For the text-containing cell, return its midpoint in [x, y] coordinate format. 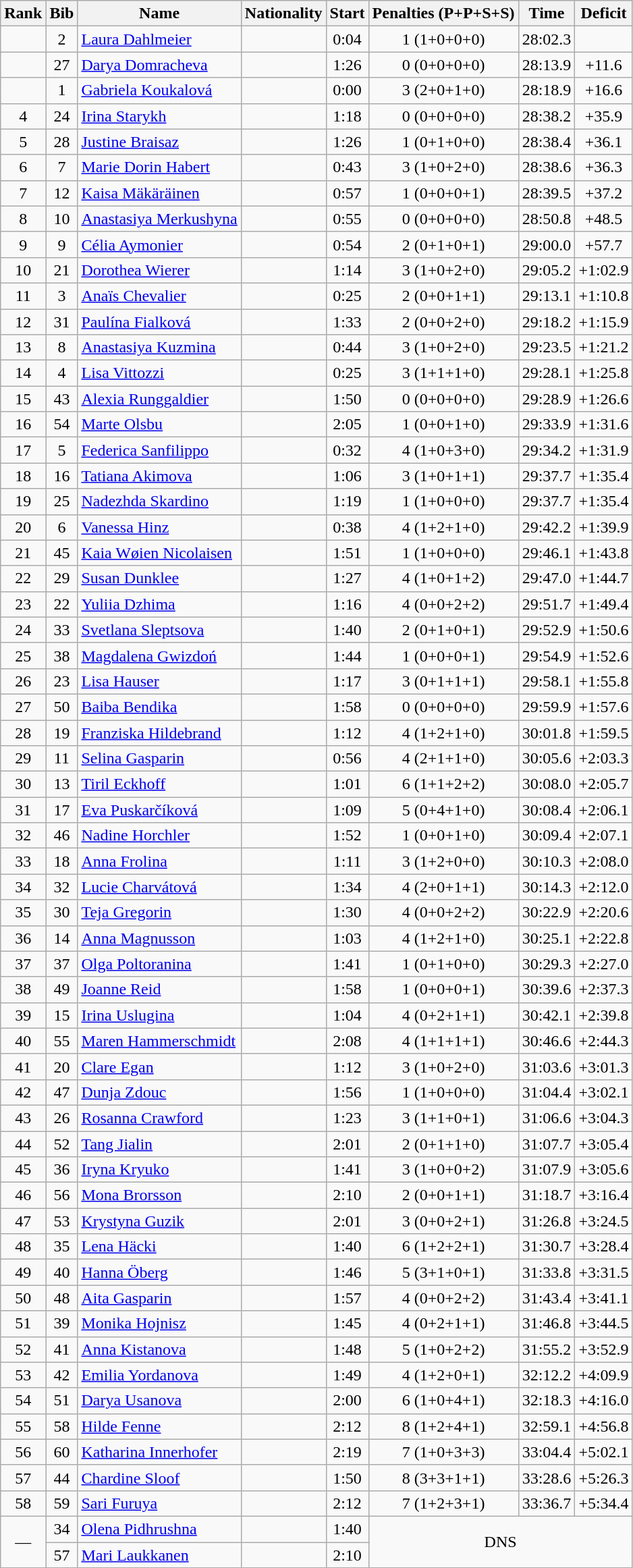
+5:02.1 [603, 1452]
28:38.2 [547, 116]
Bib [62, 13]
29:54.9 [547, 655]
Justine Braisaz [159, 142]
+11.6 [603, 65]
28:18.9 [547, 90]
59 [62, 1503]
4 (1+0+1+2) [443, 578]
Nationality [283, 13]
2:08 [347, 1041]
3 (1+1+0+1) [443, 1118]
1:34 [347, 887]
1 [62, 90]
31:33.8 [547, 1272]
Mona Brorsson [159, 1195]
+1:57.6 [603, 707]
Eva Puskarčíková [159, 810]
+2:39.8 [603, 1015]
Darya Domracheva [159, 65]
4 (1+1+1+1) [443, 1041]
Aita Gasparin [159, 1298]
0:00 [347, 90]
29:18.2 [547, 322]
0:32 [347, 450]
Gabriela Koukalová [159, 90]
29:05.2 [547, 270]
4 (2+0+1+1) [443, 887]
30:46.6 [547, 1041]
Susan Dunklee [159, 578]
0:04 [347, 39]
+1:43.8 [603, 553]
+3:24.5 [603, 1221]
1:57 [347, 1298]
1:04 [347, 1015]
+1:44.7 [603, 578]
30:39.6 [547, 990]
+1:26.6 [603, 399]
Monika Hojnisz [159, 1324]
+1:10.8 [603, 296]
0:54 [347, 244]
0:57 [347, 193]
29:59.9 [547, 707]
5 (3+1+0+1) [443, 1272]
Deficit [603, 13]
29:51.7 [547, 604]
Clare Egan [159, 1066]
Anastasiya Merkushyna [159, 219]
60 [62, 1452]
+3:52.9 [603, 1349]
7 (1+2+3+1) [443, 1503]
32:59.1 [547, 1426]
+37.2 [603, 193]
+4:16.0 [603, 1401]
29:28.9 [547, 399]
Chardine Sloof [159, 1478]
1:19 [347, 502]
Teja Gregorin [159, 913]
+2:12.0 [603, 887]
Name [159, 13]
+1:31.6 [603, 425]
30:08.0 [547, 784]
30:42.1 [547, 1015]
+1:15.9 [603, 322]
1:52 [347, 836]
+16.6 [603, 90]
Olena Pidhrushna [159, 1529]
Mari Laukkanen [159, 1555]
0:56 [347, 759]
4 (1+0+3+0) [443, 450]
Magdalena Gwizdoń [159, 655]
Kaia Wøien Nicolaisen [159, 553]
1:33 [347, 322]
Anna Magnusson [159, 938]
Selina Gasparin [159, 759]
Alexia Runggaldier [159, 399]
29:47.0 [547, 578]
3 (0+0+2+1) [443, 1221]
Anna Frolina [159, 861]
30:29.3 [547, 964]
+2:03.3 [603, 759]
Franziska Hildebrand [159, 732]
28:13.9 [547, 65]
Olga Poltoranina [159, 964]
4 (2+1+1+0) [443, 759]
31:18.7 [547, 1195]
Penalties (P+P+S+S) [443, 13]
5 (0+4+1+0) [443, 810]
Start [347, 13]
+2:44.3 [603, 1041]
1:56 [347, 1092]
29:33.9 [547, 425]
31:07.9 [547, 1170]
Maren Hammerschmidt [159, 1041]
1:01 [347, 784]
3 (1+0+1+1) [443, 476]
29:58.1 [547, 681]
29:13.1 [547, 296]
32:18.3 [547, 1401]
28:02.3 [547, 39]
1:27 [347, 578]
33:36.7 [547, 1503]
Marie Dorin Habert [159, 167]
+3:05.6 [603, 1170]
Federica Sanfilippo [159, 450]
+4:09.9 [603, 1375]
30:05.6 [547, 759]
33:04.4 [547, 1452]
1:17 [347, 681]
0:55 [347, 219]
Anastasiya Kuzmina [159, 348]
30:14.3 [547, 887]
+2:06.1 [603, 810]
0:44 [347, 348]
29:46.1 [547, 553]
+3:41.1 [603, 1298]
31:06.6 [547, 1118]
+2:20.6 [603, 913]
Hanna Öberg [159, 1272]
+2:22.8 [603, 938]
31:30.7 [547, 1247]
+1:49.4 [603, 604]
Lucie Charvátová [159, 887]
Anna Kistanova [159, 1349]
28:38.6 [547, 167]
1:30 [347, 913]
Irina Starykh [159, 116]
6 (1+0+4+1) [443, 1401]
1:23 [347, 1118]
29:28.1 [547, 373]
31:07.7 [547, 1144]
+3:05.4 [603, 1144]
DNS [501, 1542]
1:18 [347, 116]
6 (1+1+2+2) [443, 784]
30:09.4 [547, 836]
28:39.5 [547, 193]
Lisa Hauser [159, 681]
6 (1+2+2+1) [443, 1247]
Kaisa Mäkäräinen [159, 193]
3 (0+1+1+1) [443, 681]
Tatiana Akimova [159, 476]
28:38.4 [547, 142]
30:22.9 [547, 913]
+1:50.6 [603, 630]
29:42.2 [547, 527]
Nadine Horchler [159, 836]
30:10.3 [547, 861]
+3:31.5 [603, 1272]
31:26.8 [547, 1221]
Time [547, 13]
Vanessa Hinz [159, 527]
Tiril Eckhoff [159, 784]
1:49 [347, 1375]
Tang Jialin [159, 1144]
+3:01.3 [603, 1066]
8 (1+2+4+1) [443, 1426]
31:43.4 [547, 1298]
31:46.8 [547, 1324]
+57.7 [603, 244]
7 (1+0+3+3) [443, 1452]
3 [62, 296]
Nadezhda Skardino [159, 502]
Katharina Innerhofer [159, 1452]
Krystyna Guzik [159, 1221]
0:43 [347, 167]
29:52.9 [547, 630]
Baiba Bendika [159, 707]
5 (1+0+2+2) [443, 1349]
+3:28.4 [603, 1247]
29:23.5 [547, 348]
+36.3 [603, 167]
Paulína Fialková [159, 322]
29:00.0 [547, 244]
0:38 [347, 527]
+3:04.3 [603, 1118]
+1:55.8 [603, 681]
1:51 [347, 553]
31:03.6 [547, 1066]
Svetlana Sleptsova [159, 630]
+1:02.9 [603, 270]
33:28.6 [547, 1478]
+1:39.9 [603, 527]
2:05 [347, 425]
Dunja Zdouc [159, 1092]
4 (1+2+0+1) [443, 1375]
+2:07.1 [603, 836]
3 (1+0+0+2) [443, 1170]
+48.5 [603, 219]
2:19 [347, 1452]
+36.1 [603, 142]
30:01.8 [547, 732]
3 (1+1+1+0) [443, 373]
Rosanna Crawford [159, 1118]
1:11 [347, 861]
Dorothea Wierer [159, 270]
+1:52.6 [603, 655]
+1:59.5 [603, 732]
— [23, 1542]
Rank [23, 13]
2 (0+1+1+0) [443, 1144]
+1:25.8 [603, 373]
+2:37.3 [603, 990]
1:46 [347, 1272]
1:48 [347, 1349]
+35.9 [603, 116]
31:55.2 [547, 1349]
Joanne Reid [159, 990]
3 (1+2+0+0) [443, 861]
Iryna Kryuko [159, 1170]
30:25.1 [547, 938]
+2:27.0 [603, 964]
Marte Olsbu [159, 425]
Sari Furuya [159, 1503]
Lena Häcki [159, 1247]
Célia Aymonier [159, 244]
+3:16.4 [603, 1195]
30:08.4 [547, 810]
Emilia Yordanova [159, 1375]
1:14 [347, 270]
+1:21.2 [603, 348]
1:16 [347, 604]
2 (0+0+2+0) [443, 322]
Anaïs Chevalier [159, 296]
+5:34.4 [603, 1503]
31:04.4 [547, 1092]
Laura Dahlmeier [159, 39]
Irina Uslugina [159, 1015]
2 [62, 39]
Darya Usanova [159, 1401]
+2:05.7 [603, 784]
Yuliia Dzhima [159, 604]
+1:31.9 [603, 450]
+3:44.5 [603, 1324]
3 (2+0+1+0) [443, 90]
1:45 [347, 1324]
Lisa Vittozzi [159, 373]
1:03 [347, 938]
28:50.8 [547, 219]
29:34.2 [547, 450]
32:12.2 [547, 1375]
Hilde Fenne [159, 1426]
2:00 [347, 1401]
1:06 [347, 476]
1:09 [347, 810]
+2:08.0 [603, 861]
8 (3+3+1+1) [443, 1478]
1:44 [347, 655]
+3:02.1 [603, 1092]
+5:26.3 [603, 1478]
+4:56.8 [603, 1426]
